From the cell containing the given text, extract its center point as (x, y) coordinate. 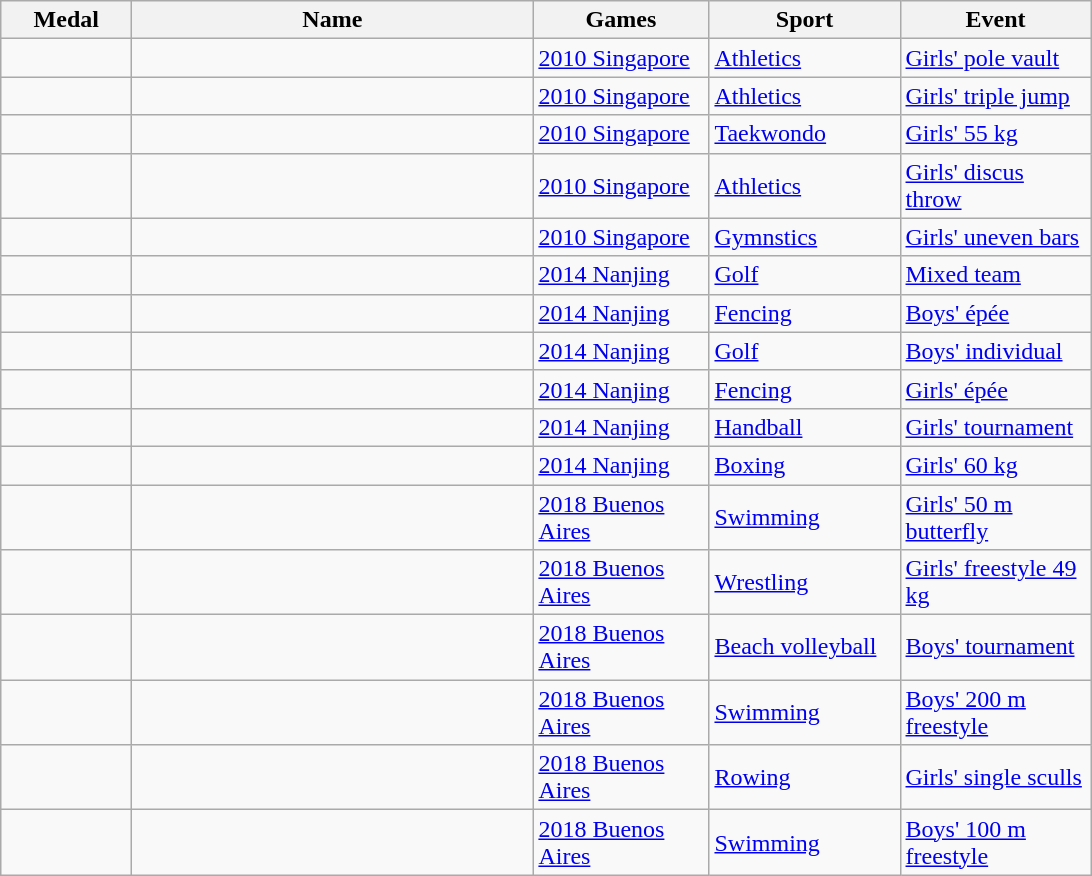
Boys' 200 m freestyle (996, 712)
Boys' individual (996, 351)
Girls' triple jump (996, 96)
Gymnstics (804, 237)
Girls' uneven bars (996, 237)
Girls' 60 kg (996, 465)
Event (996, 20)
Games (621, 20)
Boys' tournament (996, 648)
Girls' pole vault (996, 58)
Boys' 100 m freestyle (996, 842)
Wrestling (804, 582)
Girls' tournament (996, 427)
Girls' 50 m butterfly (996, 516)
Girls' 55 kg (996, 134)
Name (332, 20)
Mixed team (996, 275)
Beach volleyball (804, 648)
Handball (804, 427)
Sport (804, 20)
Boys' épée (996, 313)
Rowing (804, 778)
Girls' discus throw (996, 186)
Taekwondo (804, 134)
Girls' freestyle 49 kg (996, 582)
Medal (66, 20)
Boxing (804, 465)
Girls' single sculls (996, 778)
Girls' épée (996, 389)
